Identify which cell holds the provided text, then report its [X, Y] central coordinate. 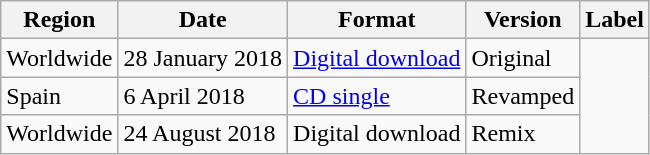
Remix [523, 134]
CD single [377, 96]
6 April 2018 [203, 96]
28 January 2018 [203, 58]
Revamped [523, 96]
Spain [60, 96]
Format [377, 20]
Date [203, 20]
Region [60, 20]
24 August 2018 [203, 134]
Label [615, 20]
Original [523, 58]
Version [523, 20]
